Detect which cell encompasses the target text, then output its (x, y) center coordinate. 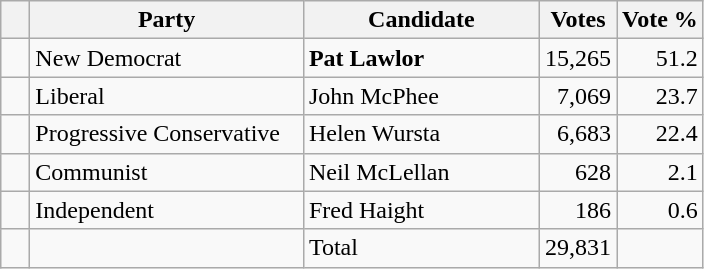
Fred Haight (421, 210)
6,683 (578, 134)
Candidate (421, 20)
Progressive Conservative (167, 134)
Liberal (167, 96)
23.7 (660, 96)
22.4 (660, 134)
Vote % (660, 20)
Party (167, 20)
186 (578, 210)
New Democrat (167, 58)
51.2 (660, 58)
Votes (578, 20)
15,265 (578, 58)
John McPhee (421, 96)
Neil McLellan (421, 172)
628 (578, 172)
Communist (167, 172)
2.1 (660, 172)
29,831 (578, 248)
0.6 (660, 210)
Pat Lawlor (421, 58)
Helen Wursta (421, 134)
7,069 (578, 96)
Total (421, 248)
Independent (167, 210)
